Scan for the cell matching the given text and deliver its (x, y) coordinate at center. 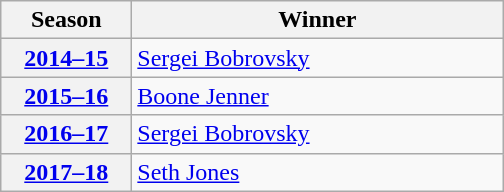
Winner (318, 20)
Season (66, 20)
2014–15 (66, 58)
Seth Jones (318, 172)
Boone Jenner (318, 96)
2017–18 (66, 172)
2015–16 (66, 96)
2016–17 (66, 134)
